From the cell containing the given text, extract its center point as (X, Y) coordinate. 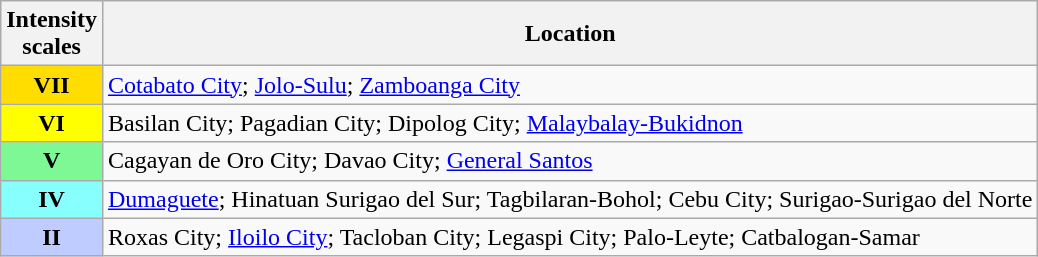
V (52, 161)
Cotabato City; Jolo-Sulu; Zamboanga City (570, 85)
IV (52, 199)
Roxas City; Iloilo City; Tacloban City; Legaspi City; Palo-Leyte; Catbalogan-Samar (570, 237)
Location (570, 34)
Basilan City; Pagadian City; Dipolog City; Malaybalay-Bukidnon (570, 123)
VI (52, 123)
II (52, 237)
Intensityscales (52, 34)
Cagayan de Oro City; Davao City; General Santos (570, 161)
Dumaguete; Hinatuan Surigao del Sur; Tagbilaran-Bohol; Cebu City; Surigao-Surigao del Norte (570, 199)
VII (52, 85)
